Capture the cell that displays the provided text and extract its [X, Y] central coordinate. 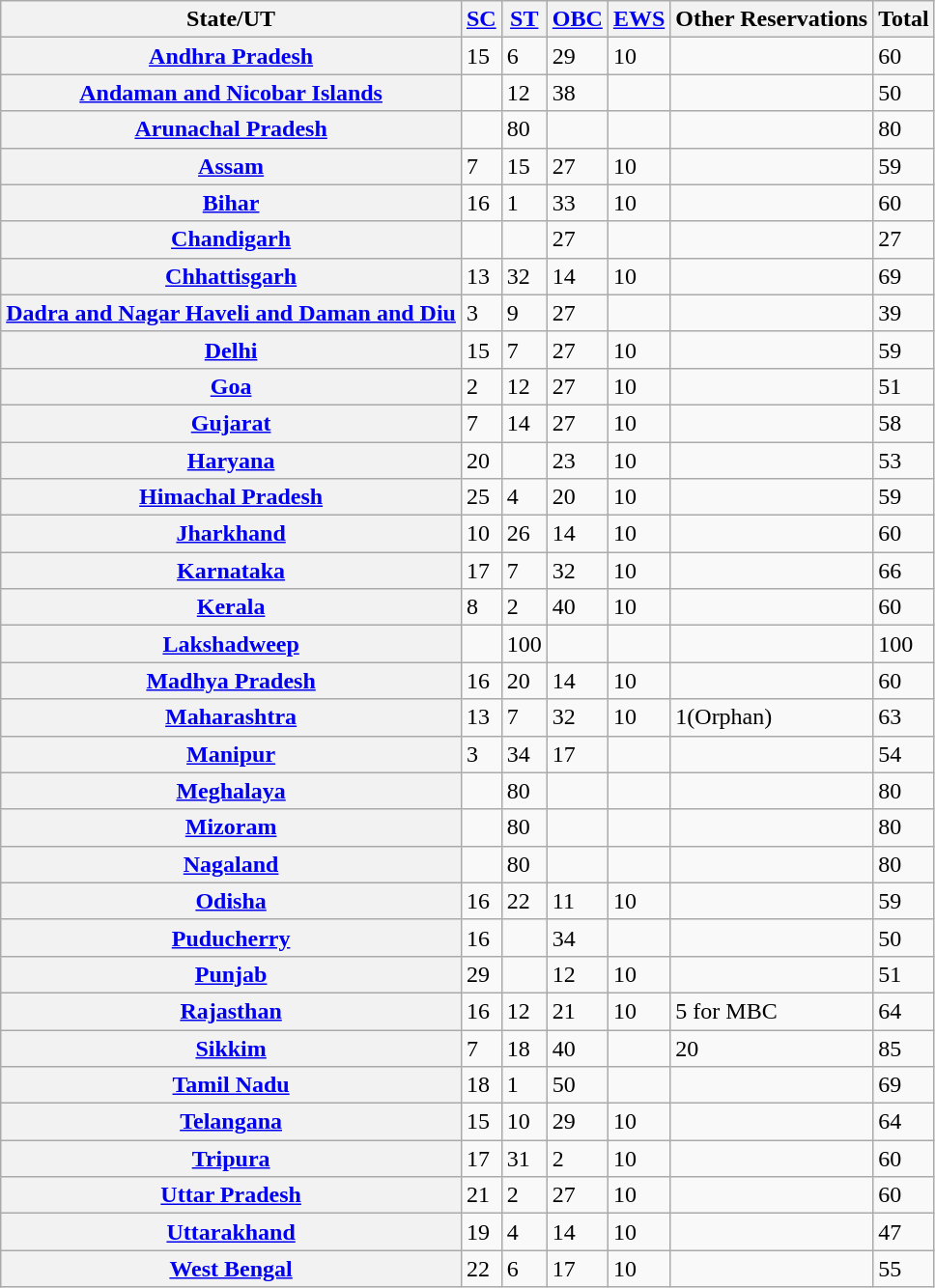
Telangana [232, 1122]
State/UT [232, 19]
Gujarat [232, 423]
Chandigarh [232, 239]
Odisha [232, 901]
Maharashtra [232, 717]
Delhi [232, 350]
53 [904, 461]
33 [578, 203]
Dadra and Nagar Haveli and Daman and Diu [232, 313]
Andhra Pradesh [232, 56]
Himachal Pradesh [232, 497]
85 [904, 1048]
Punjab [232, 974]
19 [481, 1232]
58 [904, 423]
26 [524, 534]
Kerala [232, 607]
Uttar Pradesh [232, 1195]
Total [904, 19]
54 [904, 754]
Andaman and Nicobar Islands [232, 93]
Arunachal Pradesh [232, 129]
23 [578, 461]
1(Orphan) [772, 717]
Tamil Nadu [232, 1085]
63 [904, 717]
Sikkim [232, 1048]
Rajasthan [232, 1011]
ST [524, 19]
Goa [232, 386]
47 [904, 1232]
Assam [232, 166]
Chhattisgarh [232, 276]
Puducherry [232, 938]
Bihar [232, 203]
8 [481, 607]
Meghalaya [232, 791]
55 [904, 1269]
SC [481, 19]
5 for MBC [772, 1011]
31 [524, 1159]
Jharkhand [232, 534]
West Bengal [232, 1269]
OBC [578, 19]
25 [481, 497]
Nagaland [232, 864]
Haryana [232, 461]
EWS [638, 19]
Manipur [232, 754]
Uttarakhand [232, 1232]
11 [578, 901]
39 [904, 313]
Karnataka [232, 571]
Tripura [232, 1159]
Madhya Pradesh [232, 681]
38 [578, 93]
Mizoram [232, 827]
Other Reservations [772, 19]
9 [524, 313]
66 [904, 571]
Lakshadweep [232, 644]
